Find where the given text appears and provide that cell's center as [x, y] coordinate. 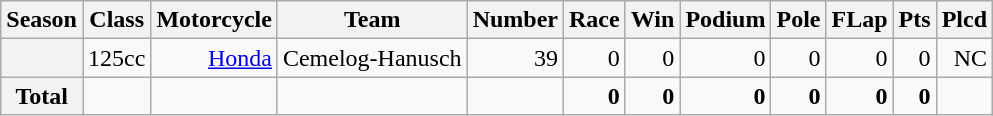
Honda [214, 58]
Podium [726, 20]
125cc [116, 58]
Motorcycle [214, 20]
Pts [914, 20]
Season [42, 20]
Pole [798, 20]
NC [964, 58]
Team [372, 20]
Class [116, 20]
FLap [860, 20]
Race [595, 20]
Plcd [964, 20]
39 [515, 58]
Cemelog-Hanusch [372, 58]
Win [652, 20]
Number [515, 20]
Total [42, 96]
